Identify which cell holds the provided text, then report its [X, Y] central coordinate. 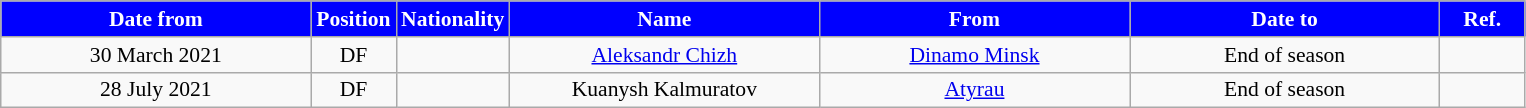
Date to [1285, 19]
Atyrau [974, 90]
Date from [156, 19]
From [974, 19]
Kuanysh Kalmuratov [664, 90]
Aleksandr Chizh [664, 55]
Nationality [452, 19]
Name [664, 19]
Ref. [1482, 19]
28 July 2021 [156, 90]
Dinamo Minsk [974, 55]
30 March 2021 [156, 55]
Position [354, 19]
